Detect which cell encompasses the target text, then output its [X, Y] center coordinate. 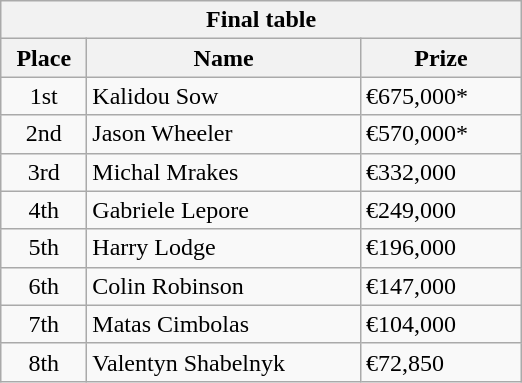
€332,000 [440, 172]
€147,000 [440, 286]
1st [44, 96]
8th [44, 362]
4th [44, 210]
Michal Mrakes [224, 172]
Valentyn Shabelnyk [224, 362]
€570,000* [440, 134]
5th [44, 248]
Colin Robinson [224, 286]
Harry Lodge [224, 248]
Jason Wheeler [224, 134]
€196,000 [440, 248]
€249,000 [440, 210]
Name [224, 58]
Matas Cimbolas [224, 324]
7th [44, 324]
6th [44, 286]
3rd [44, 172]
€104,000 [440, 324]
Kalidou Sow [224, 96]
€675,000* [440, 96]
Gabriele Lepore [224, 210]
Final table [262, 20]
Prize [440, 58]
€72,850 [440, 362]
Place [44, 58]
2nd [44, 134]
